Determine the [x, y] coordinate at the center of the cell enclosing the given text.  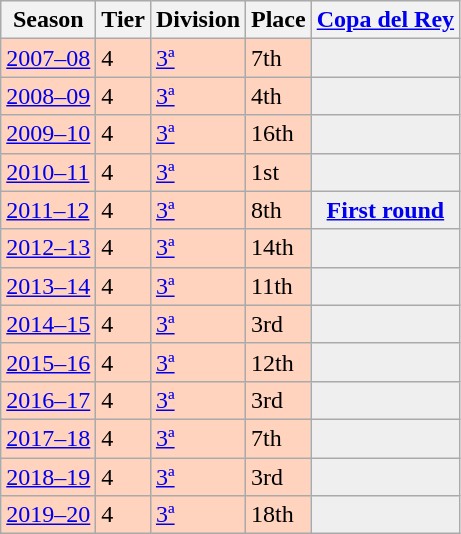
2014–15 [48, 324]
2009–10 [48, 134]
2011–12 [48, 210]
16th [279, 134]
First round [385, 210]
2008–09 [48, 96]
4th [279, 96]
Season [48, 20]
2015–16 [48, 362]
14th [279, 248]
12th [279, 362]
2017–18 [48, 438]
2019–20 [48, 515]
Copa del Rey [385, 20]
Division [198, 20]
1st [279, 172]
2013–14 [48, 286]
2016–17 [48, 400]
Place [279, 20]
2007–08 [48, 58]
2010–11 [48, 172]
11th [279, 286]
8th [279, 210]
18th [279, 515]
2018–19 [48, 477]
2012–13 [48, 248]
Tier [124, 20]
